From the cell containing the given text, extract its center point as (x, y) coordinate. 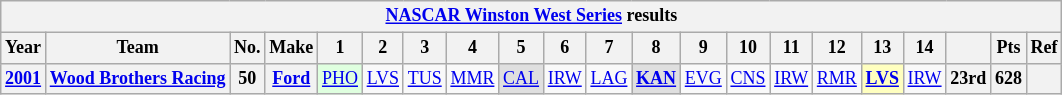
Year (24, 48)
12 (836, 48)
Wood Brothers Racing (137, 78)
KAN (656, 78)
CAL (522, 78)
NASCAR Winston West Series results (532, 16)
23rd (968, 78)
7 (609, 48)
No. (248, 48)
1 (340, 48)
9 (703, 48)
8 (656, 48)
LAG (609, 78)
5 (522, 48)
11 (792, 48)
TUS (424, 78)
628 (1009, 78)
Pts (1009, 48)
50 (248, 78)
4 (472, 48)
3 (424, 48)
Make (292, 48)
CNS (748, 78)
10 (748, 48)
14 (924, 48)
2001 (24, 78)
2 (382, 48)
RMR (836, 78)
PHO (340, 78)
Team (137, 48)
6 (564, 48)
Ref (1044, 48)
Ford (292, 78)
MMR (472, 78)
13 (882, 48)
EVG (703, 78)
